From the cell containing the given text, extract its center point as (X, Y) coordinate. 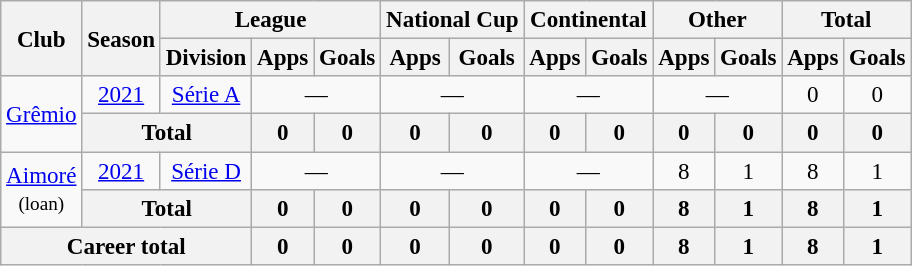
Club (42, 38)
Division (206, 58)
Career total (126, 246)
Continental (588, 20)
Grêmio (42, 114)
National Cup (452, 20)
Série A (206, 95)
Other (718, 20)
Série D (206, 171)
Aimoré(loan) (42, 190)
Season (122, 38)
League (270, 20)
